Identify which cell holds the provided text, then report its [x, y] central coordinate. 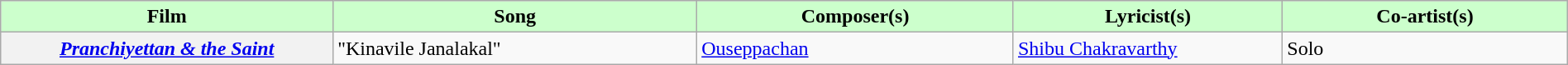
Composer(s) [855, 17]
Shibu Chakravarthy [1148, 48]
Lyricist(s) [1148, 17]
"Kinavile Janalakal" [515, 48]
Ouseppachan [855, 48]
Solo [1425, 48]
Pranchiyettan & the Saint [167, 48]
Film [167, 17]
Co-artist(s) [1425, 17]
Song [515, 17]
